Search for the cell housing the specified text and yield its [x, y] center coordinate. 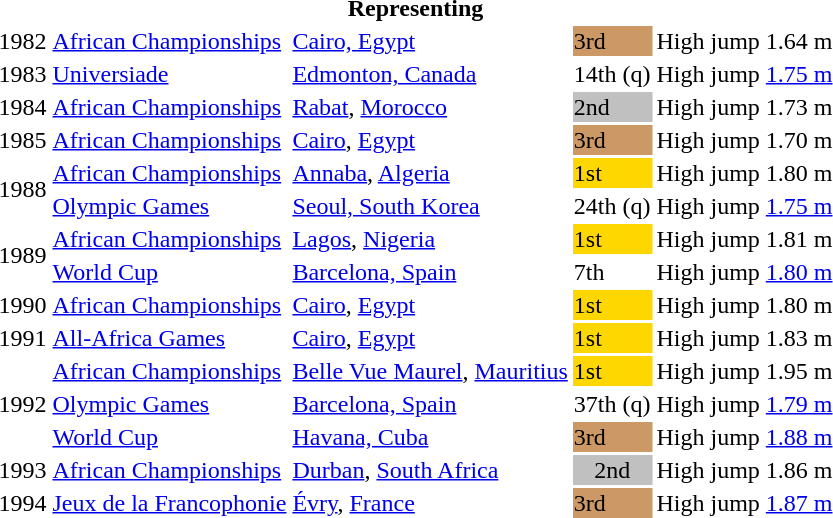
Lagos, Nigeria [430, 239]
Edmonton, Canada [430, 74]
Universiade [170, 74]
Évry, France [430, 503]
Durban, South Africa [430, 470]
Belle Vue Maurel, Mauritius [430, 371]
Seoul, South Korea [430, 206]
Havana, Cuba [430, 437]
Rabat, Morocco [430, 107]
37th (q) [612, 404]
14th (q) [612, 74]
7th [612, 272]
Annaba, Algeria [430, 173]
Jeux de la Francophonie [170, 503]
All-Africa Games [170, 338]
24th (q) [612, 206]
